Return (X, Y) of the center of cell containing provided text 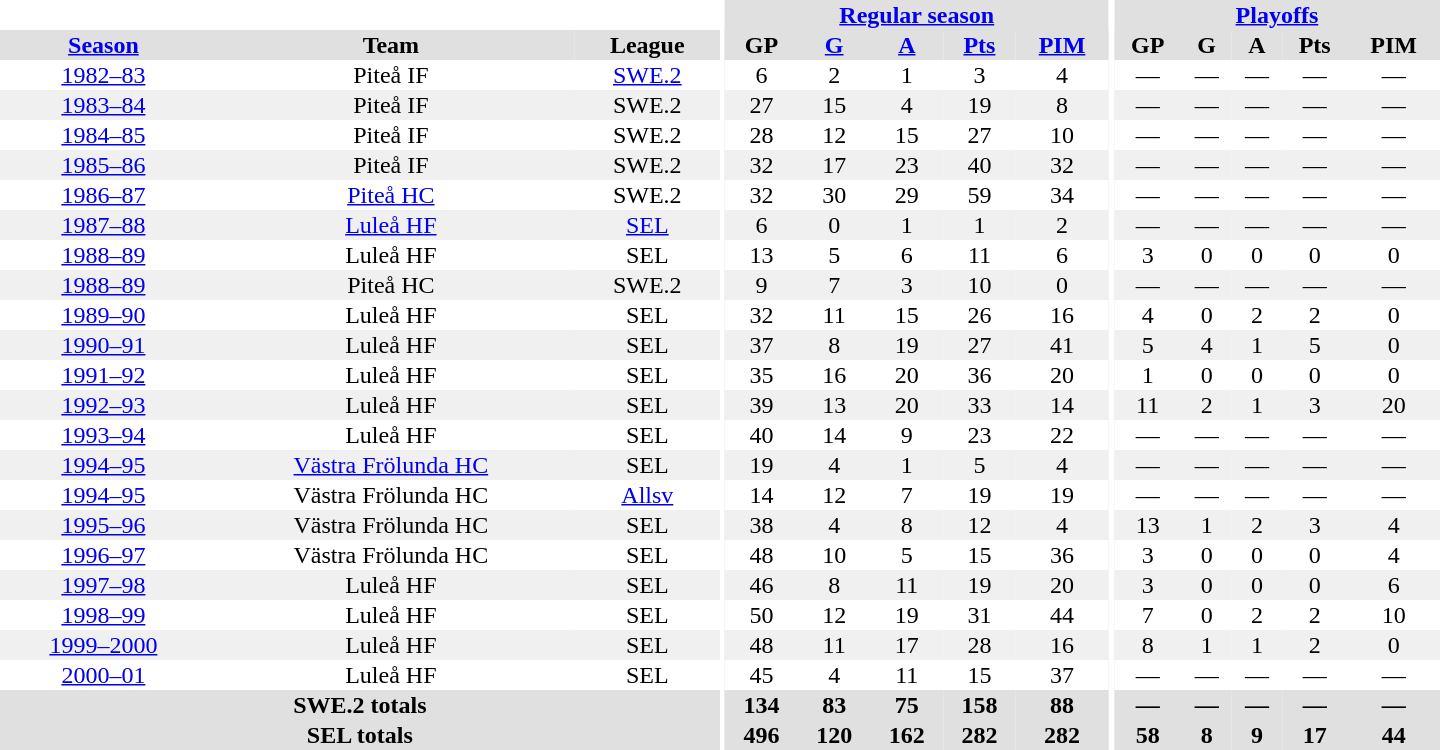
1990–91 (104, 345)
30 (834, 195)
1986–87 (104, 195)
33 (980, 405)
1997–98 (104, 585)
1983–84 (104, 105)
31 (980, 615)
134 (762, 705)
26 (980, 315)
58 (1148, 735)
1989–90 (104, 315)
39 (762, 405)
50 (762, 615)
2000–01 (104, 675)
1996–97 (104, 555)
SEL totals (360, 735)
45 (762, 675)
SWE.2 totals (360, 705)
1987–88 (104, 225)
1982–83 (104, 75)
Allsv (648, 495)
1991–92 (104, 375)
Team (391, 45)
34 (1062, 195)
1993–94 (104, 435)
1998–99 (104, 615)
1984–85 (104, 135)
22 (1062, 435)
29 (906, 195)
120 (834, 735)
46 (762, 585)
1999–2000 (104, 645)
1992–93 (104, 405)
1995–96 (104, 525)
41 (1062, 345)
1985–86 (104, 165)
Playoffs (1277, 15)
Season (104, 45)
35 (762, 375)
158 (980, 705)
83 (834, 705)
162 (906, 735)
38 (762, 525)
League (648, 45)
Regular season (916, 15)
75 (906, 705)
496 (762, 735)
59 (980, 195)
88 (1062, 705)
